Scan for the cell matching the given text and deliver its [X, Y] coordinate at center. 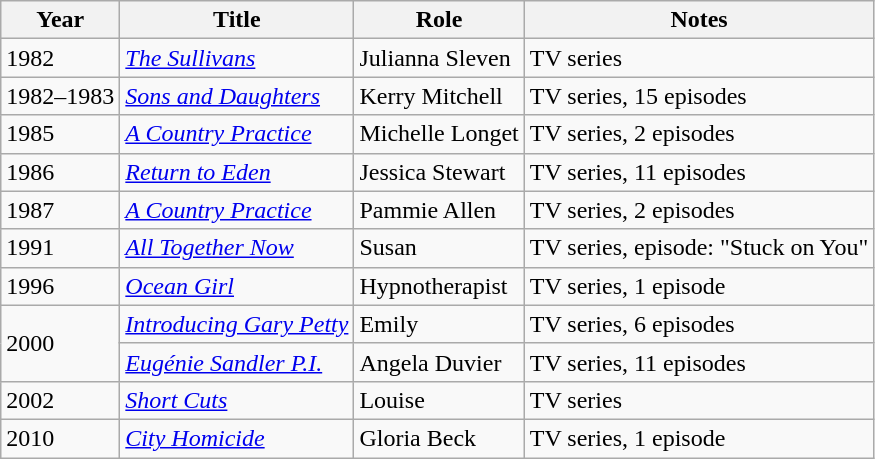
Ocean Girl [237, 286]
Louise [439, 400]
Introducing Gary Petty [237, 324]
1986 [60, 172]
TV series, episode: "Stuck on You" [699, 248]
2010 [60, 438]
Pammie Allen [439, 210]
Year [60, 20]
Kerry Mitchell [439, 96]
1991 [60, 248]
Michelle Longet [439, 134]
Return to Eden [237, 172]
The Sullivans [237, 58]
TV series, 15 episodes [699, 96]
Role [439, 20]
1987 [60, 210]
Emily [439, 324]
Hypnotherapist [439, 286]
Title [237, 20]
Short Cuts [237, 400]
1985 [60, 134]
2002 [60, 400]
2000 [60, 343]
City Homicide [237, 438]
Notes [699, 20]
Angela Duvier [439, 362]
1982–1983 [60, 96]
Gloria Beck [439, 438]
1982 [60, 58]
Susan [439, 248]
All Together Now [237, 248]
Jessica Stewart [439, 172]
1996 [60, 286]
Julianna Sleven [439, 58]
TV series, 6 episodes [699, 324]
Eugénie Sandler P.I. [237, 362]
Sons and Daughters [237, 96]
